Provide the [X, Y] coordinate of the cell's center where the given text is located.  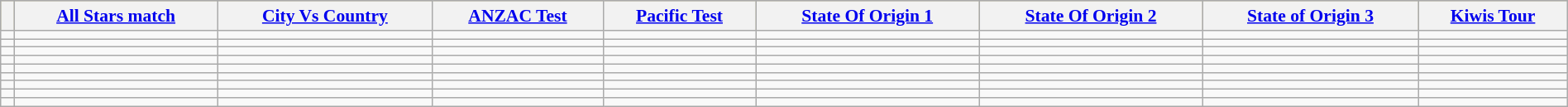
Pacific Test [680, 16]
City Vs Country [324, 16]
Kiwis Tour [1493, 16]
ANZAC Test [518, 16]
State of Origin 3 [1310, 16]
State Of Origin 2 [1091, 16]
All Stars match [116, 16]
State Of Origin 1 [868, 16]
